Determine the (X, Y) coordinate at the center of the cell enclosing the given text.  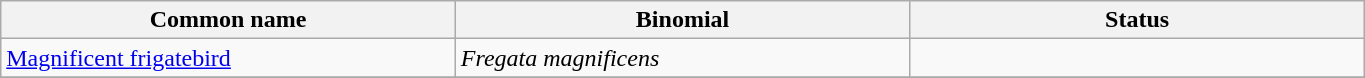
Status (1138, 20)
Binomial (682, 20)
Magnificent frigatebird (228, 58)
Fregata magnificens (682, 58)
Common name (228, 20)
